Search for the cell housing the specified text and yield its [x, y] center coordinate. 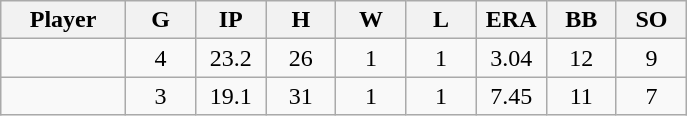
7 [651, 96]
L [441, 20]
W [371, 20]
3 [160, 96]
ERA [511, 20]
23.2 [231, 58]
4 [160, 58]
26 [301, 58]
3.04 [511, 58]
BB [581, 20]
7.45 [511, 96]
G [160, 20]
SO [651, 20]
Player [64, 20]
12 [581, 58]
IP [231, 20]
H [301, 20]
31 [301, 96]
11 [581, 96]
19.1 [231, 96]
9 [651, 58]
